Search for the cell housing the specified text and yield its (X, Y) center coordinate. 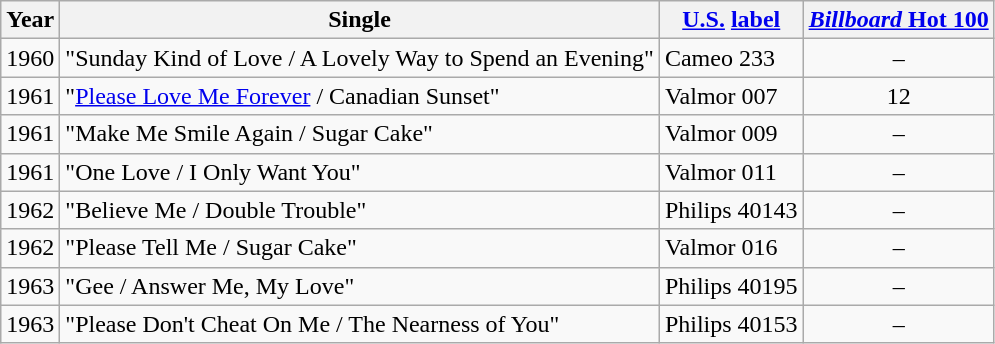
Valmor 007 (731, 96)
Philips 40195 (731, 286)
"Make Me Smile Again / Sugar Cake" (360, 134)
Philips 40153 (731, 324)
Valmor 009 (731, 134)
"Believe Me / Double Trouble" (360, 210)
12 (898, 96)
U.S. label (731, 20)
Cameo 233 (731, 58)
Valmor 011 (731, 172)
"Please Don't Cheat On Me / The Nearness of You" (360, 324)
1960 (30, 58)
Valmor 016 (731, 248)
"One Love / I Only Want You" (360, 172)
Philips 40143 (731, 210)
"Sunday Kind of Love / A Lovely Way to Spend an Evening" (360, 58)
"Please Love Me Forever / Canadian Sunset" (360, 96)
"Please Tell Me / Sugar Cake" (360, 248)
Single (360, 20)
Billboard Hot 100 (898, 20)
"Gee / Answer Me, My Love" (360, 286)
Year (30, 20)
